Determine the [x, y] coordinate at the center of the cell enclosing the given text.  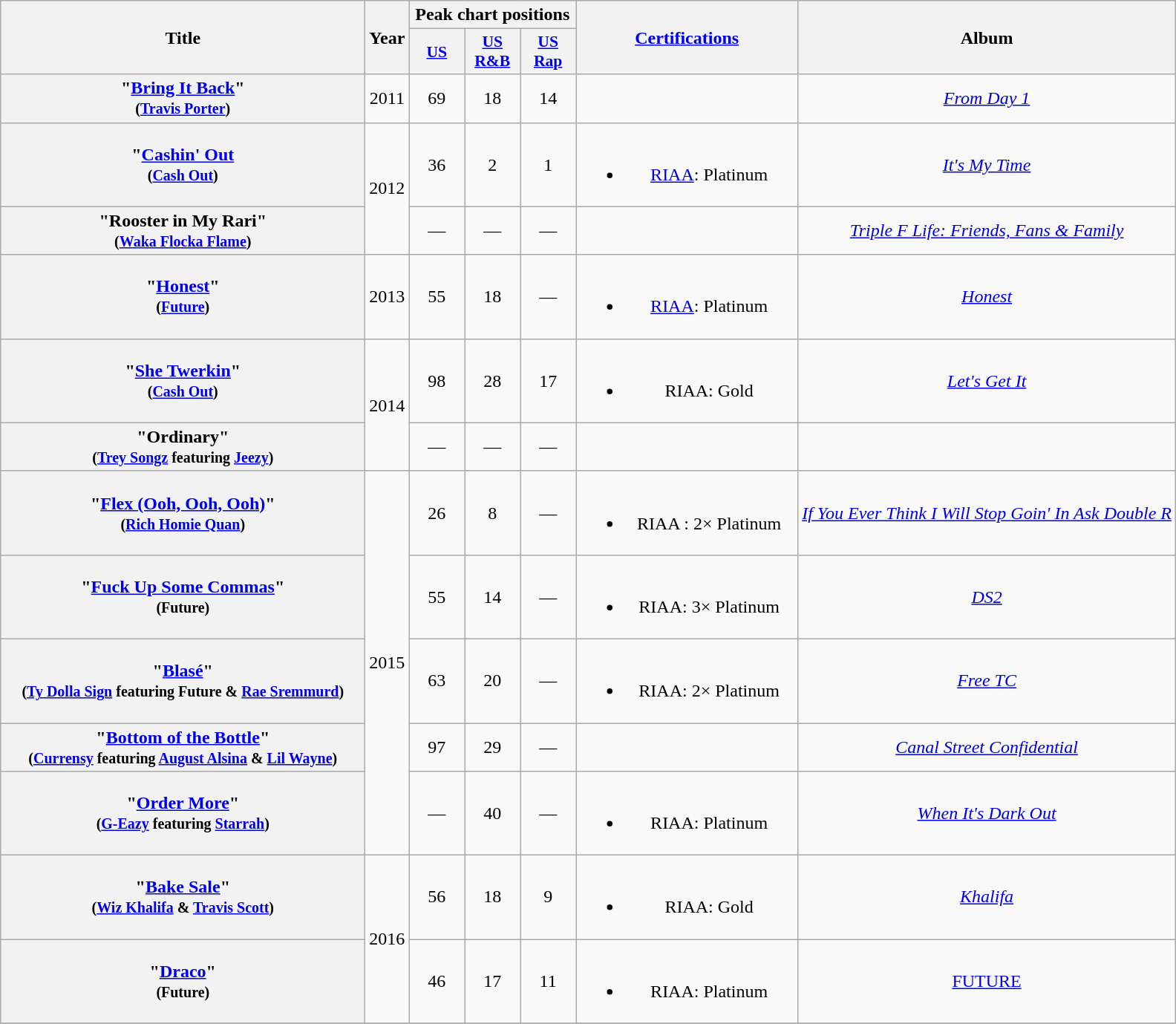
46 [437, 982]
"Draco"(Future) [183, 982]
2013 [388, 297]
If You Ever Think I Will Stop Goin' In Ask Double R [987, 512]
"Bottom of the Bottle"(Currensy featuring August Alsina & Lil Wayne) [183, 747]
1 [548, 165]
"Bring It Back"(Travis Porter) [183, 98]
69 [437, 98]
36 [437, 165]
From Day 1 [987, 98]
"Honest"(Future) [183, 297]
Free TC [987, 680]
Peak chart positions [493, 15]
97 [437, 747]
20 [493, 680]
"Bake Sale"(Wiz Khalifa & Travis Scott) [183, 897]
40 [493, 814]
Title [183, 37]
"Blasé"(Ty Dolla Sign featuring Future & Rae Sremmurd) [183, 680]
2012 [388, 189]
"Flex (Ooh, Ooh, Ooh)"(Rich Homie Quan) [183, 512]
Year [388, 37]
98 [437, 380]
"She Twerkin"(Cash Out) [183, 380]
56 [437, 897]
28 [493, 380]
Let's Get It [987, 380]
FUTURE [987, 982]
11 [548, 982]
26 [437, 512]
8 [493, 512]
Album [987, 37]
RIAA : 2× Platinum [687, 512]
Triple F Life: Friends, Fans & Family [987, 230]
US R&B [493, 52]
DS2 [987, 597]
"Fuck Up Some Commas"(Future) [183, 597]
2011 [388, 98]
"Cashin' Out(Cash Out) [183, 165]
US [437, 52]
RIAA: 3× Platinum [687, 597]
Honest [987, 297]
"Order More"(G-Eazy featuring Starrah) [183, 814]
2016 [388, 939]
2014 [388, 405]
29 [493, 747]
It's My Time [987, 165]
"Ordinary" (Trey Songz featuring Jeezy) [183, 447]
63 [437, 680]
9 [548, 897]
"Rooster in My Rari"(Waka Flocka Flame) [183, 230]
Khalifa [987, 897]
When It's Dark Out [987, 814]
Canal Street Confidential [987, 747]
2 [493, 165]
US Rap [548, 52]
Certifications [687, 37]
2015 [388, 662]
RIAA: 2× Platinum [687, 680]
